Return the [X, Y] coordinate for the center point of the cell that contains the specified text.  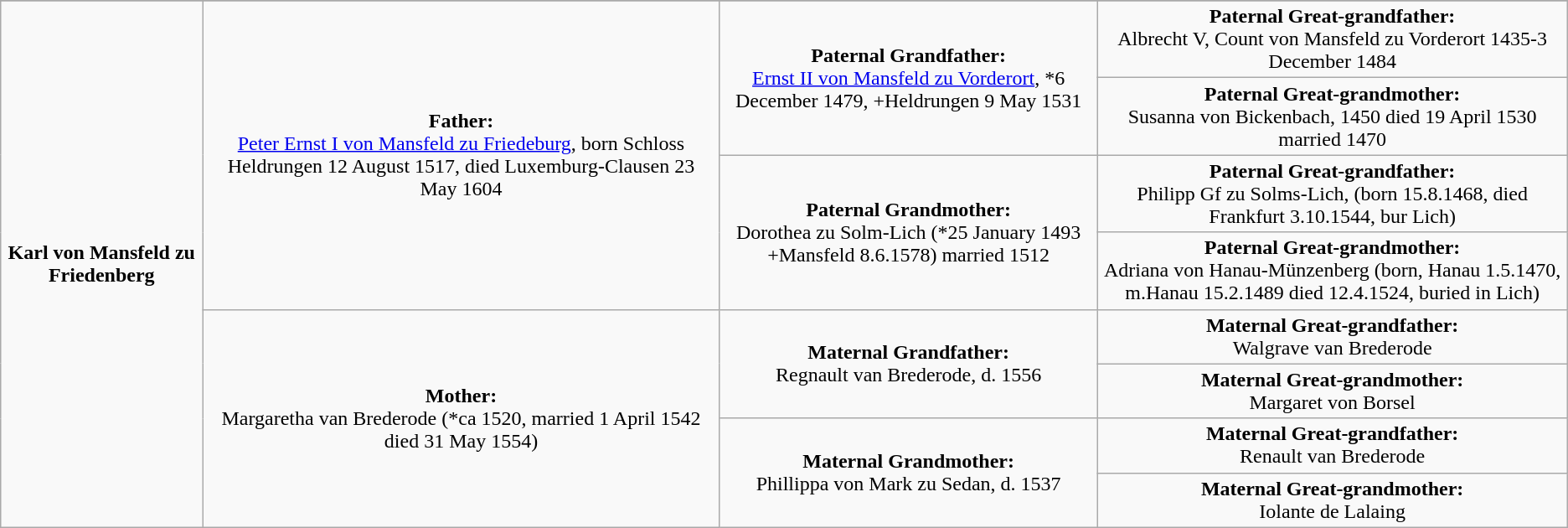
Karl von Mansfeld zu Friedenberg [102, 264]
Paternal Great-grandfather:Albrecht V, Count von Mansfeld zu Vorderort 1435-3 December 1484 [1332, 39]
Maternal Great-grandmother:Margaret von Borsel [1332, 391]
Maternal Grandfather:Regnault van Brederode, d. 1556 [908, 364]
Paternal Grandfather:Ernst II von Mansfeld zu Vorderort, *6 December 1479, +Heldrungen 9 May 1531 [908, 78]
Maternal Grandmother:Phillippa von Mark zu Sedan, d. 1537 [908, 473]
Maternal Great-grandmother:Iolante de Lalaing [1332, 500]
Paternal Grandmother:Dorothea zu Solm-Lich (*25 January 1493 +Mansfeld 8.6.1578) married 1512 [908, 232]
Paternal Great-grandmother:Adriana von Hanau-Münzenberg (born, Hanau 1.5.1470, m.Hanau 15.2.1489 died 12.4.1524, buried in Lich) [1332, 271]
Maternal Great-grandfather:Renault van Brederode [1332, 446]
Paternal Great-grandfather:Philipp Gf zu Solms-Lich, (born 15.8.1468, died Frankfurt 3.10.1544, bur Lich) [1332, 194]
Maternal Great-grandfather:Walgrave van Brederode [1332, 337]
Mother:Margaretha van Brederode (*ca 1520, married 1 April 1542 died 31 May 1554) [462, 418]
Paternal Great-grandmother:Susanna von Bickenbach, 1450 died 19 April 1530 married 1470 [1332, 116]
Father:Peter Ernst I von Mansfeld zu Friedeburg, born Schloss Heldrungen 12 August 1517, died Luxemburg-Clausen 23 May 1604 [462, 155]
